Pinpoint the cell where the given text exists, returning its (X, Y) midpoint coordinate. 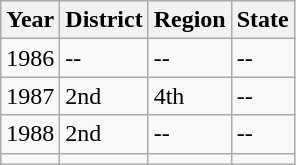
Year (30, 20)
1986 (30, 58)
District (104, 20)
1987 (30, 96)
1988 (30, 134)
Region (190, 20)
State (262, 20)
4th (190, 96)
